Scan for the cell matching the given text and deliver its (x, y) coordinate at center. 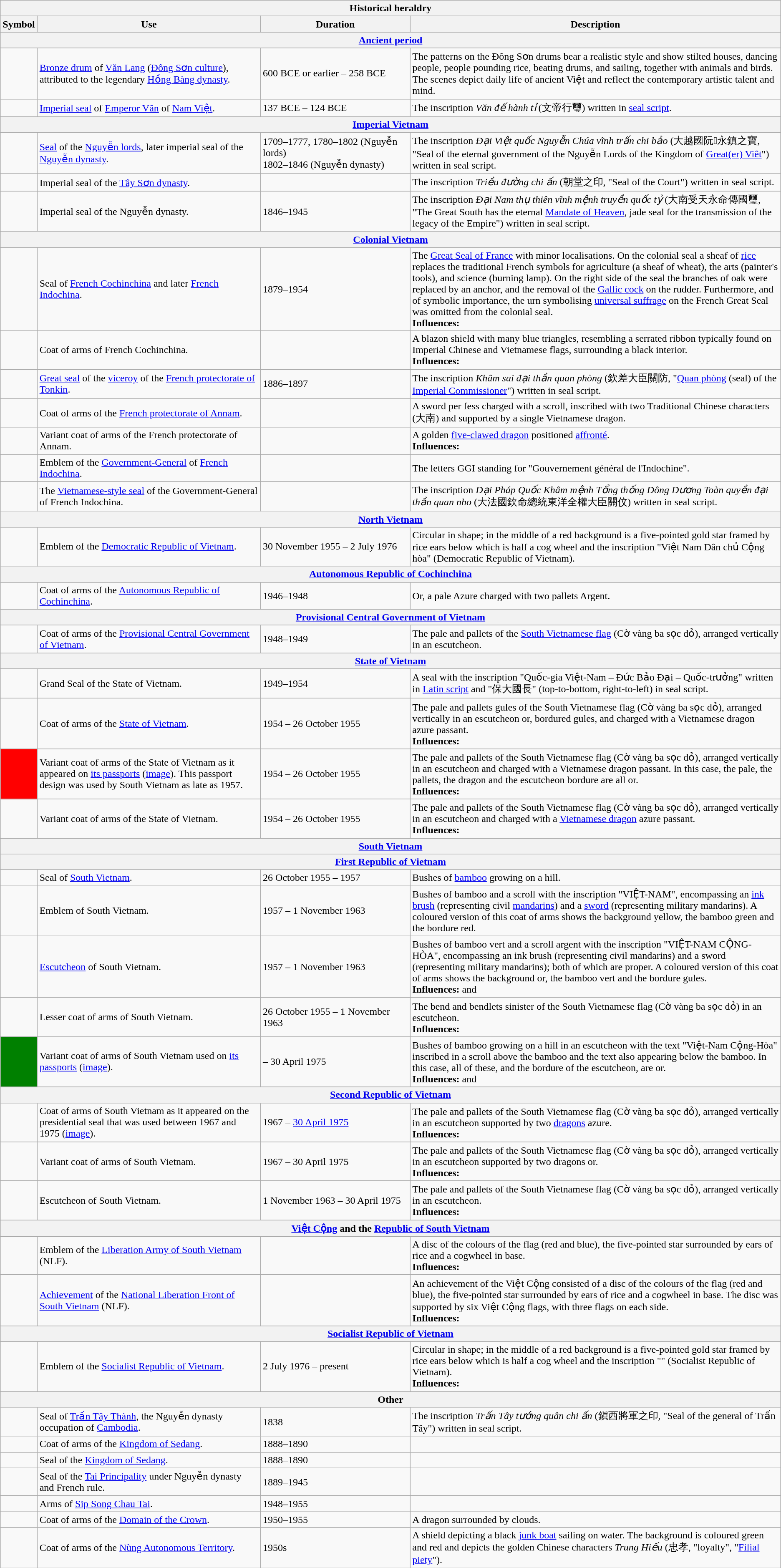
Duration (335, 24)
A golden five-clawed dragon positioned affronté.Influences: (596, 441)
Other (390, 1399)
1886–1897 (335, 384)
Coat of arms of the Kingdom of Sedang. (149, 1444)
North Vietnam (390, 519)
Coat of arms of the Nùng Autonomous Territory. (149, 1548)
Coat of arms of the Autonomous Republic of Cochinchina. (149, 596)
First Republic of Vietnam (390, 862)
Seal of the Tai Principality under Nguyễn dynasty and French rule. (149, 1482)
2 July 1976 – present (335, 1366)
1950–1955 (335, 1520)
30 November 1955 – 2 July 1976 (335, 547)
Or, a pale Azure charged with two pallets Argent. (596, 596)
Coat of arms of the Provisional Central Government of Vietnam. (149, 639)
1948–1949 (335, 639)
1948–1955 (335, 1504)
Imperial seal of the Nguyễn dynasty. (149, 211)
Lesser coat of arms of South Vietnam. (149, 1017)
1946–1948 (335, 596)
Emblem of the Liberation Army of South Vietnam (NLF). (149, 1255)
Variant coat of arms of the State of Vietnam. (149, 819)
State of Vietnam (390, 661)
Imperial seal of Emperor Văn of Nam Việt. (149, 108)
1846–1945 (335, 211)
Seal of South Vietnam. (149, 878)
Variant coat of arms of the State of Vietnam as it appeared on its passports (image). This passport design was used by South Vietnam as late as 1957. (149, 774)
Emblem of the Government-General of French Indochina. (149, 468)
Colonial Vietnam (390, 239)
Provisional Central Government of Vietnam (390, 617)
The inscription Văn đế hành tỉ (文帝行璽) written in seal script. (596, 108)
Description (596, 24)
1709–1777, 1780–1802 (Nguyễn lords)1802–1846 (Nguyễn dynasty) (335, 153)
The pale and pallets of the South Vietnamese flag (Cờ vàng ba sọc đỏ), arranged vertically in an escutcheon. (596, 639)
Variant coat of arms of South Vietnam used on its passports (image). (149, 1061)
Variant coat of arms of South Vietnam. (149, 1162)
The inscription Triều đường chi ấn (朝堂之印, "Seal of the Court") written in seal script. (596, 183)
1950s (335, 1548)
Symbol (19, 24)
Imperial Vietnam (390, 125)
Grand Seal of the State of Vietnam. (149, 683)
137 BCE – 124 BCE (335, 108)
Seal of the Kingdom of Sedang. (149, 1460)
– 30 April 1975 (335, 1061)
Ancient period (390, 40)
Việt Cộng and the Republic of South Vietnam (390, 1228)
Socialist Republic of Vietnam (390, 1334)
1838 (335, 1422)
Bushes of bamboo growing on a hill. (596, 878)
Emblem of South Vietnam. (149, 911)
The letters GGI standing for "Gouvernement général de l'Indochine". (596, 468)
The inscription Khâm sai đại thần quan phòng (欽差大臣關防, "Quan phòng (seal) of the Imperial Commissioner") written in seal script. (596, 384)
Coat of arms of the French protectorate of Annam. (149, 413)
A sword per fess charged with a scroll, inscribed with two Traditional Chinese characters (大南) and supported by a single Vietnamese dragon. (596, 413)
The inscription Trấn Tây tướng quân chi ấn (鎭西將軍之印, "Seal of the general of Trấn Tây") written in seal script. (596, 1422)
Coat of arms of the State of Vietnam. (149, 723)
A disc of the colours of the flag (red and blue), the five-pointed star surrounded by ears of rice and a cogwheel in base.Influences: (596, 1255)
The pale and pallets of the South Vietnamese flag (Cờ vàng ba sọc đỏ), arranged vertically in an escutcheon.Influences: (596, 1200)
The pale and pallets of the South Vietnamese flag (Cờ vàng ba sọc đỏ), arranged vertically in an escutcheon supported by two dragons or.Influences: (596, 1162)
A dragon surrounded by clouds. (596, 1520)
Autonomous Republic of Cochinchina (390, 574)
The inscription Đại Pháp Quốc Khâm mệnh Tổng thống Đông Dương Toàn quyền đại thần quan nho (大法國欽命總統東洋全權大臣關伩) written in seal script. (596, 497)
Arms of Sip Song Chau Tai. (149, 1504)
The Vietnamese-style seal of the Government-General of French Indochina. (149, 497)
Seal of French Cochinchina and later French Indochina. (149, 289)
Coat of arms of South Vietnam as it appeared on the presidential seal that was used between 1967 and 1975 (image). (149, 1122)
Historical heraldry (390, 8)
South Vietnam (390, 846)
1949–1954 (335, 683)
The bend and bendlets sinister of the South Vietnamese flag (Cờ vàng ba sọc đỏ) in an escutcheon.Influences: (596, 1017)
Achievement of the National Liberation Front of South Vietnam (NLF). (149, 1300)
1889–1945 (335, 1482)
Imperial seal of the Tây Sơn dynasty. (149, 183)
Great seal of the viceroy of the French protectorate of Tonkin. (149, 384)
Seal of Trấn Tây Thành, the Nguyễn dynasty occupation of Cambodia. (149, 1422)
Seal of the Nguyễn lords, later imperial seal of the Nguyễn dynasty. (149, 153)
Emblem of the Socialist Republic of Vietnam. (149, 1366)
Bronze drum of Văn Lang (Đông Sơn culture), attributed to the legendary Hồng Bàng dynasty. (149, 73)
26 October 1955 – 1957 (335, 878)
1879–1954 (335, 289)
Use (149, 24)
600 BCE or earlier – 258 BCE (335, 73)
Variant coat of arms of the French protectorate of Annam. (149, 441)
Coat of arms of the Domain of the Crown. (149, 1520)
Emblem of the Democratic Republic of Vietnam. (149, 547)
26 October 1955 – 1 November 1963 (335, 1017)
Second Republic of Vietnam (390, 1095)
Coat of arms of French Cochinchina. (149, 350)
1 November 1963 – 30 April 1975 (335, 1200)
